Find where the given text appears and provide that cell's center as (X, Y) coordinate. 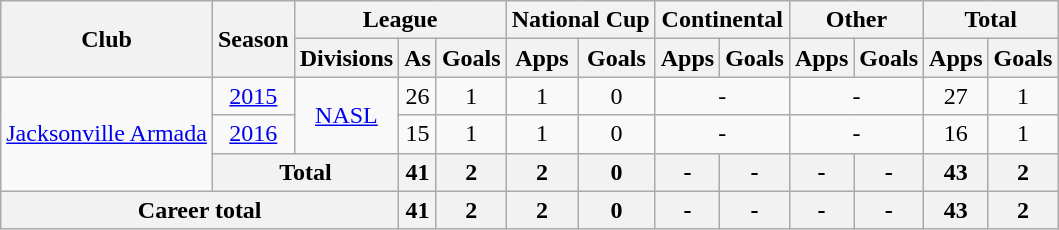
League (400, 20)
2015 (253, 96)
As (418, 58)
16 (956, 134)
27 (956, 96)
Jacksonville Armada (107, 134)
NASL (346, 115)
2016 (253, 134)
Club (107, 39)
National Cup (580, 20)
Divisions (346, 58)
Season (253, 39)
26 (418, 96)
15 (418, 134)
Continental (722, 20)
Other (856, 20)
Career total (200, 210)
